Output the (X, Y) coordinate of the center of the cell containing the given text.  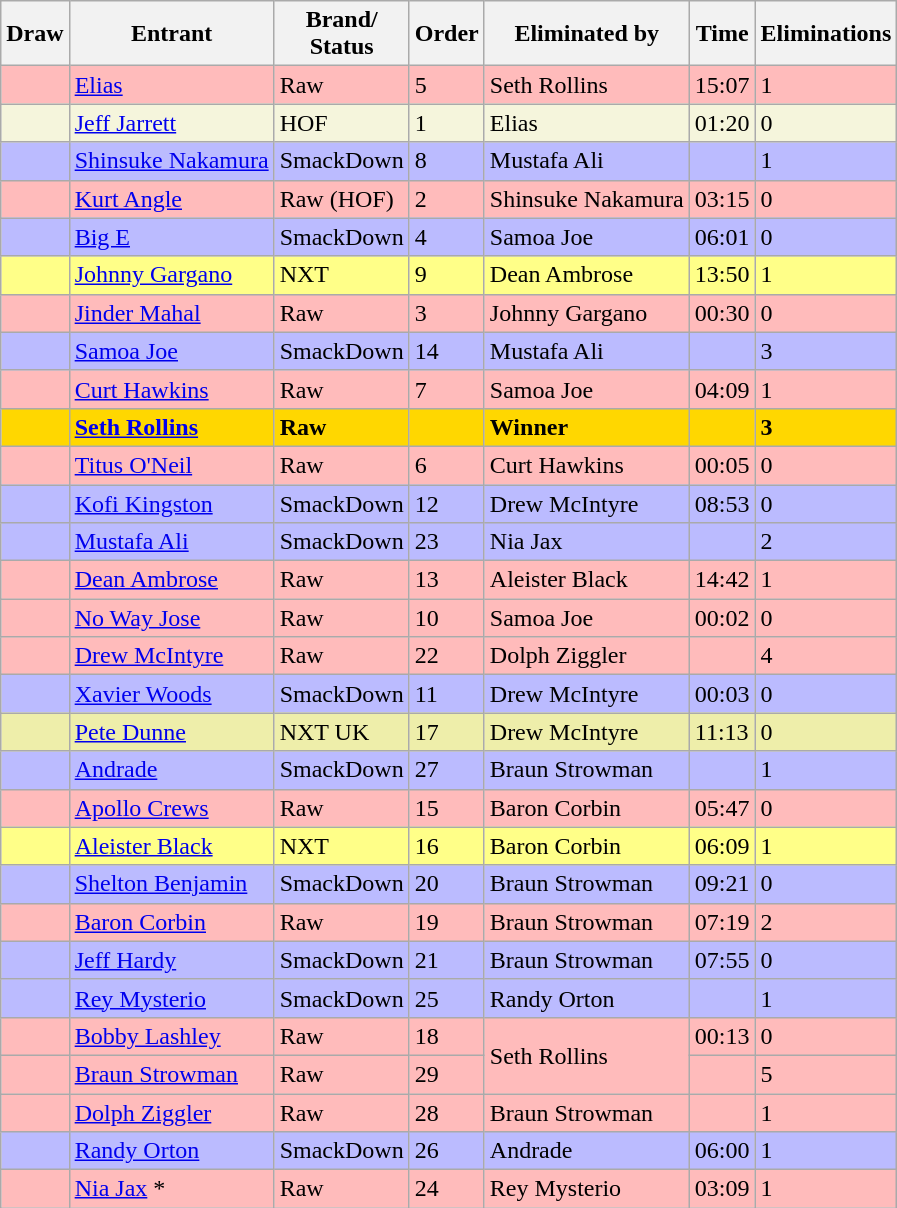
6 (446, 465)
21 (446, 960)
09:21 (722, 884)
13:50 (722, 275)
04:09 (722, 389)
18 (446, 1036)
11 (446, 694)
Draw (35, 34)
15:07 (722, 85)
07:55 (722, 960)
Entrant (172, 34)
28 (446, 1113)
Brand/Status (342, 34)
NXT UK (342, 732)
Nia Jax * (172, 1189)
17 (446, 732)
14:42 (722, 580)
00:03 (722, 694)
16 (446, 846)
9 (446, 275)
14 (446, 351)
No Way Jose (172, 618)
23 (446, 542)
06:01 (722, 237)
Jeff Hardy (172, 960)
Big E (172, 237)
05:47 (722, 808)
Jinder Mahal (172, 313)
Bobby Lashley (172, 1036)
Kurt Angle (172, 199)
8 (446, 161)
19 (446, 922)
08:53 (722, 503)
22 (446, 656)
13 (446, 580)
00:02 (722, 618)
Eliminated by (586, 34)
Order (446, 34)
Apollo Crews (172, 808)
Titus O'Neil (172, 465)
29 (446, 1074)
20 (446, 884)
Nia Jax (586, 542)
11:13 (722, 732)
Shelton Benjamin (172, 884)
07:19 (722, 922)
10 (446, 618)
Xavier Woods (172, 694)
24 (446, 1189)
Raw (HOF) (342, 199)
15 (446, 808)
03:09 (722, 1189)
26 (446, 1151)
00:05 (722, 465)
Eliminations (826, 34)
Pete Dunne (172, 732)
Winner (586, 427)
25 (446, 998)
27 (446, 770)
00:13 (722, 1036)
12 (446, 503)
HOF (342, 123)
00:30 (722, 313)
06:00 (722, 1151)
7 (446, 389)
03:15 (722, 199)
06:09 (722, 846)
Jeff Jarrett (172, 123)
01:20 (722, 123)
Kofi Kingston (172, 503)
Time (722, 34)
